From the cell containing the given text, extract its center point as [x, y] coordinate. 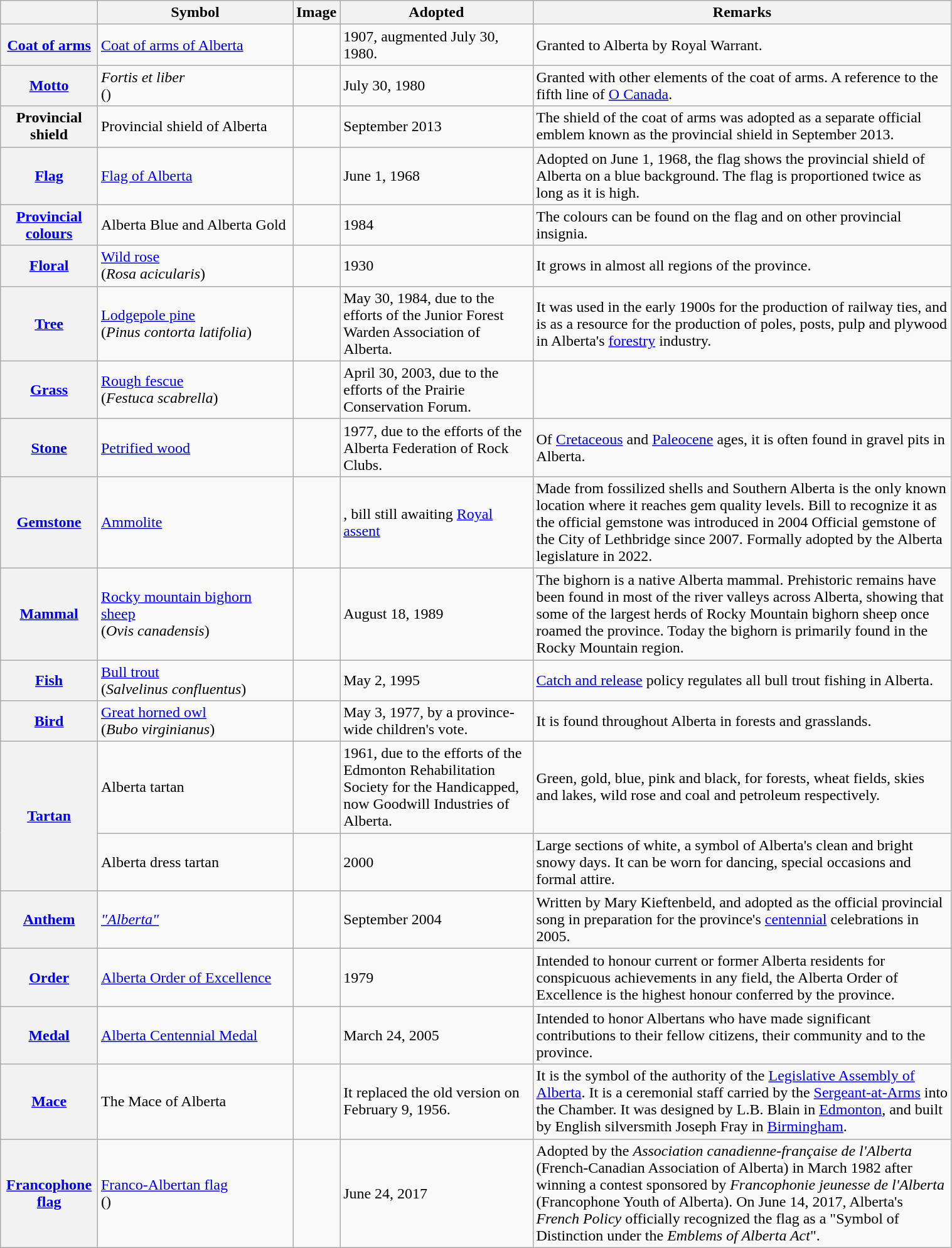
May 3, 1977, by a province-wide children's vote. [437, 722]
Mace [49, 1102]
2000 [437, 862]
"Alberta" [195, 920]
Grass [49, 390]
, bill still awaiting Royal assent [437, 522]
Anthem [49, 920]
Of Cretaceous and Paleocene ages, it is often found in gravel pits in Alberta. [742, 447]
Large sections of white, a symbol of Alberta's clean and bright snowy days. It can be worn for dancing, special occasions and formal attire. [742, 862]
Mammal [49, 614]
Rough fescue(Festuca scabrella) [195, 390]
Alberta Centennial Medal [195, 1035]
The Mace of Alberta [195, 1102]
1930 [437, 266]
Image [316, 13]
Adopted on June 1, 1968, the flag shows the provincial shield of Alberta on a blue background. The flag is proportioned twice as long as it is high. [742, 176]
Provincial shield of Alberta [195, 127]
It grows in almost all regions of the province. [742, 266]
Remarks [742, 13]
June 1, 1968 [437, 176]
Provincial shield [49, 127]
1961, due to the efforts of the Edmonton Rehabilitation Society for the Handicapped, now Goodwill Industries of Alberta. [437, 787]
It is found throughout Alberta in forests and grasslands. [742, 722]
Coat of arms of Alberta [195, 45]
Catch and release policy regulates all bull trout fishing in Alberta. [742, 680]
Coat of arms [49, 45]
1977, due to the efforts of the Alberta Federation of Rock Clubs. [437, 447]
Great horned owl(Bubo virginianus) [195, 722]
Fortis et liber() [195, 85]
Fish [49, 680]
Gemstone [49, 522]
Symbol [195, 13]
Bull trout(Salvelinus confluentus) [195, 680]
Alberta Blue and Alberta Gold [195, 225]
1979 [437, 978]
Intended to honor Albertans who have made significant contributions to their fellow citizens, their community and to the province. [742, 1035]
Flag of Alberta [195, 176]
Motto [49, 85]
May 30, 1984, due to the efforts of the Junior Forest Warden Association of Alberta. [437, 324]
Petrified wood [195, 447]
September 2013 [437, 127]
Ammolite [195, 522]
Medal [49, 1035]
March 24, 2005 [437, 1035]
Tree [49, 324]
Written by Mary Kieftenbeld, and adopted as the official provincial song in preparation for the province's centennial celebrations in 2005. [742, 920]
Francophone flag [49, 1193]
Lodgepole pine(Pinus contorta latifolia) [195, 324]
Alberta dress tartan [195, 862]
Rocky mountain bighorn sheep(Ovis canadensis) [195, 614]
July 30, 1980 [437, 85]
Bird [49, 722]
1907, augmented July 30, 1980. [437, 45]
The shield of the coat of arms was adopted as a separate official emblem known as the provincial shield in September 2013. [742, 127]
Alberta Order of Excellence [195, 978]
Granted to Alberta by Royal Warrant. [742, 45]
Order [49, 978]
Franco-Albertan flag() [195, 1193]
Stone [49, 447]
June 24, 2017 [437, 1193]
Tartan [49, 816]
Granted with other elements of the coat of arms. A reference to the fifth line of O Canada. [742, 85]
Provincial colours [49, 225]
May 2, 1995 [437, 680]
August 18, 1989 [437, 614]
Floral [49, 266]
Alberta tartan [195, 787]
Adopted [437, 13]
1984 [437, 225]
April 30, 2003, due to the efforts of the Prairie Conservation Forum. [437, 390]
Green, gold, blue, pink and black, for forests, wheat fields, skies and lakes, wild rose and coal and petroleum respectively. [742, 787]
The colours can be found on the flag and on other provincial insignia. [742, 225]
It replaced the old version on February 9, 1956. [437, 1102]
Wild rose (Rosa acicularis) [195, 266]
Flag [49, 176]
September 2004 [437, 920]
